Output the [X, Y] coordinate of the center of the cell containing the given text.  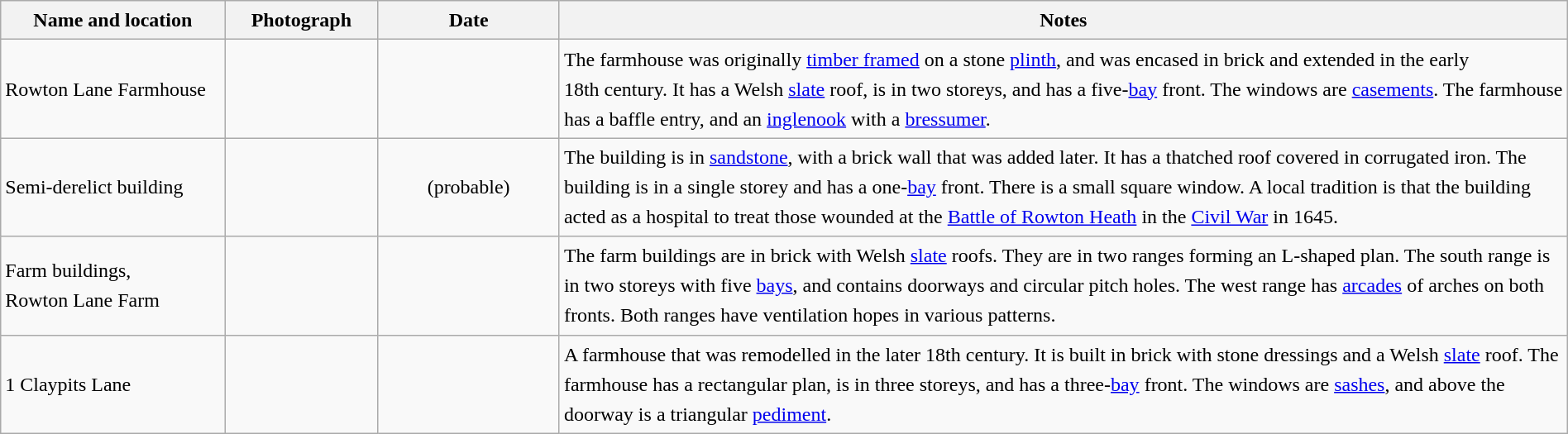
Rowton Lane Farmhouse [112, 89]
Notes [1064, 20]
Date [468, 20]
Semi-derelict building [112, 187]
Name and location [112, 20]
1 Claypits Lane [112, 384]
Farm buildings,Rowton Lane Farm [112, 286]
(probable) [468, 187]
Photograph [301, 20]
